Determine the [x, y] coordinate at the center of the cell enclosing the given text.  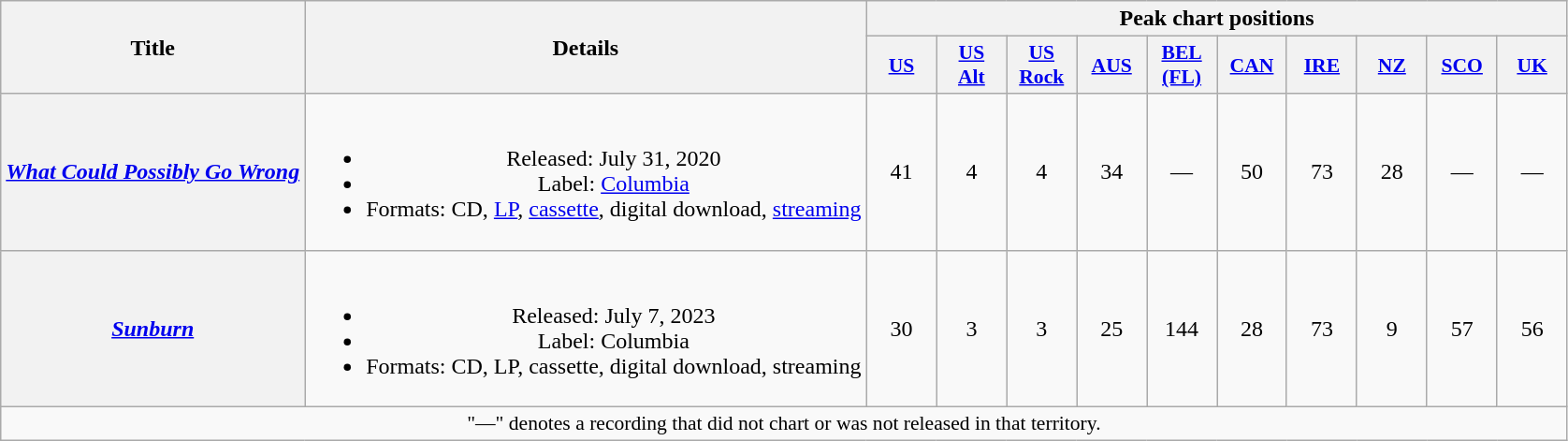
Details [586, 47]
USAlt [971, 66]
Title [153, 47]
144 [1183, 328]
30 [902, 328]
50 [1252, 172]
"—" denotes a recording that did not chart or was not released in that territory. [784, 423]
Sunburn [153, 328]
BEL(FL) [1183, 66]
Peak chart positions [1216, 19]
Released: July 31, 2020Label: ColumbiaFormats: CD, LP, cassette, digital download, streaming [586, 172]
US [902, 66]
41 [902, 172]
SCO [1461, 66]
UK [1532, 66]
56 [1532, 328]
34 [1111, 172]
57 [1461, 328]
Released: July 7, 2023Label: ColumbiaFormats: CD, LP, cassette, digital download, streaming [586, 328]
AUS [1111, 66]
CAN [1252, 66]
25 [1111, 328]
What Could Possibly Go Wrong [153, 172]
IRE [1321, 66]
USRock [1042, 66]
NZ [1392, 66]
9 [1392, 328]
